Return [x, y] of the center of cell containing provided text 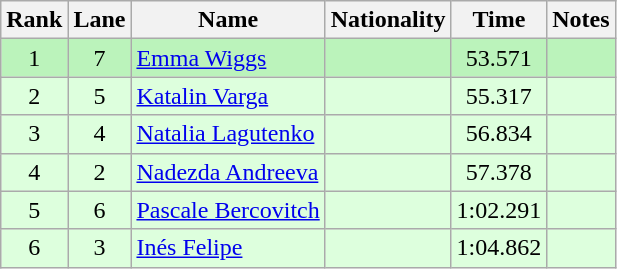
Inés Felipe [228, 248]
Time [499, 20]
Katalin Varga [228, 96]
Rank [34, 20]
Natalia Lagutenko [228, 134]
1:02.291 [499, 210]
Name [228, 20]
Lane [100, 20]
1 [34, 58]
Emma Wiggs [228, 58]
53.571 [499, 58]
1:04.862 [499, 248]
56.834 [499, 134]
Nadezda Andreeva [228, 172]
55.317 [499, 96]
Pascale Bercovitch [228, 210]
57.378 [499, 172]
7 [100, 58]
Nationality [388, 20]
Notes [581, 20]
